Return the (x, y) coordinate for the center point of the cell that contains the specified text.  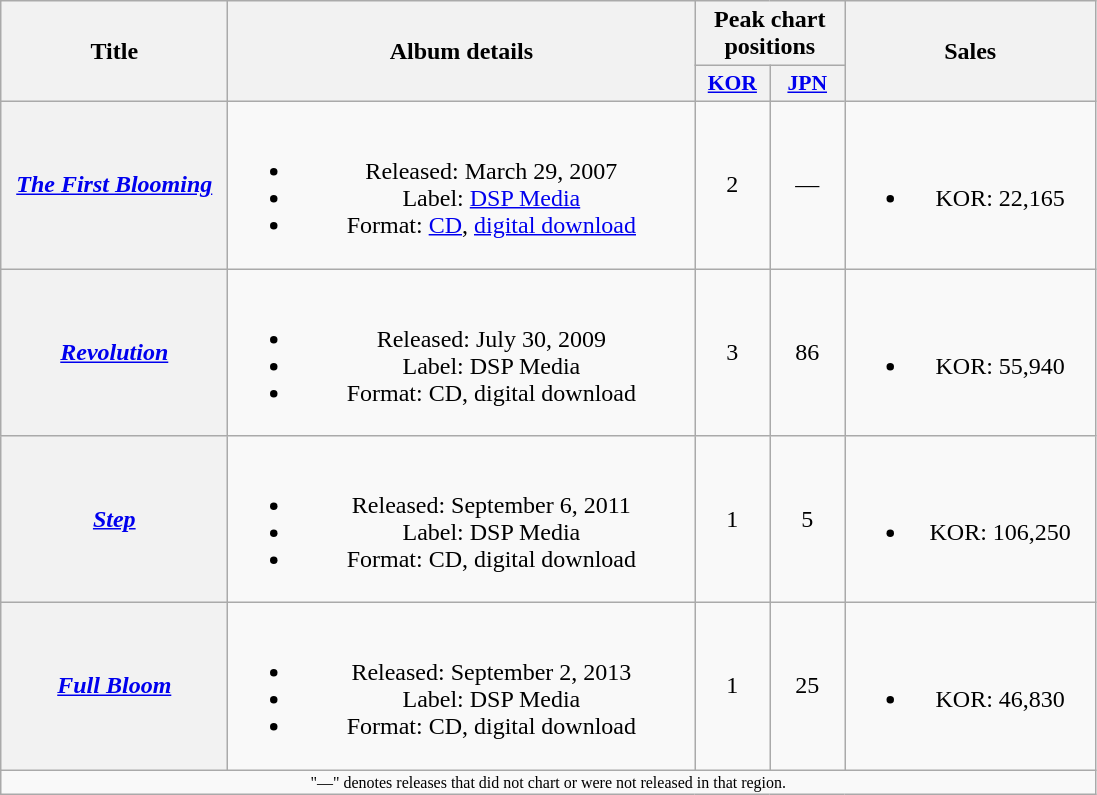
Revolution (114, 352)
3 (732, 352)
KOR: 22,165 (970, 184)
86 (808, 352)
5 (808, 520)
25 (808, 686)
Full Bloom (114, 686)
Peak chart positions (770, 34)
Released: September 6, 2011Label: DSP MediaFormat: CD, digital download (462, 520)
— (808, 184)
Sales (970, 52)
2 (732, 184)
Released: July 30, 2009Label: DSP MediaFormat: CD, digital download (462, 352)
JPN (808, 84)
Released: March 29, 2007Label: DSP MediaFormat: CD, digital download (462, 184)
"—" denotes releases that did not chart or were not released in that region. (548, 782)
Title (114, 52)
The First Blooming (114, 184)
Step (114, 520)
Album details (462, 52)
KOR: 46,830 (970, 686)
KOR: 106,250 (970, 520)
KOR: 55,940 (970, 352)
Released: September 2, 2013Label: DSP MediaFormat: CD, digital download (462, 686)
KOR (732, 84)
